Find where the given text appears and provide that cell's center as (x, y) coordinate. 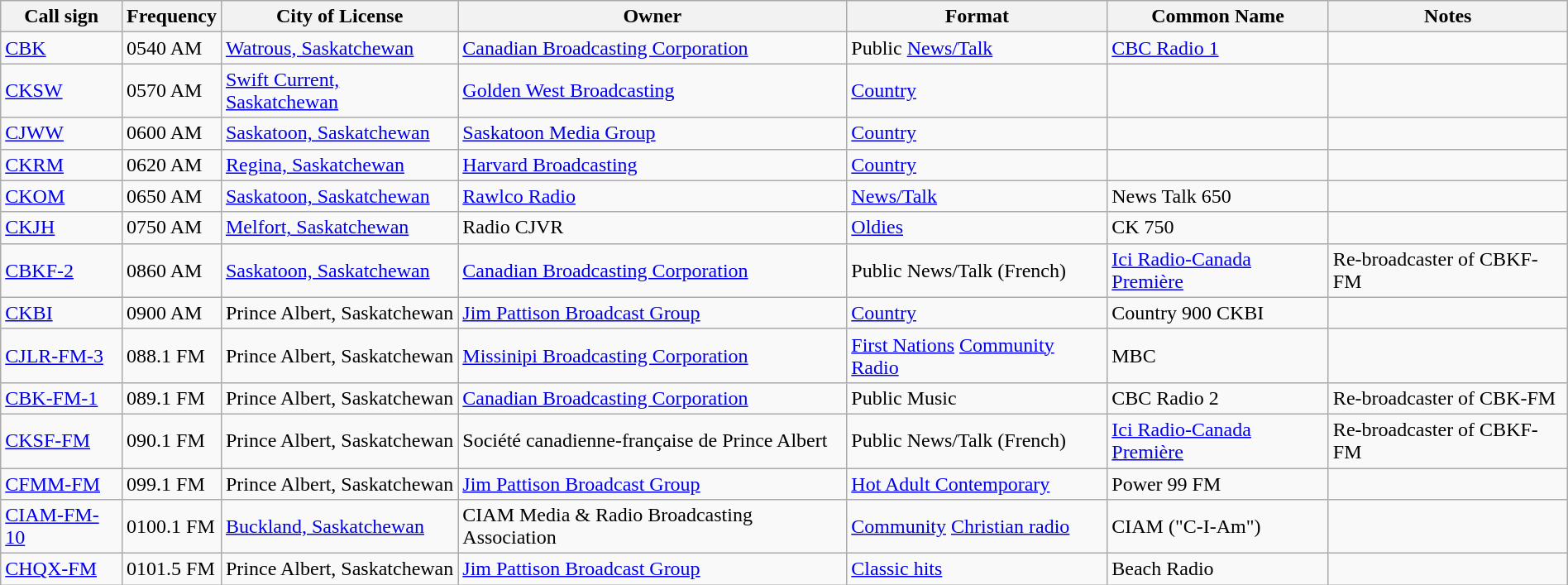
Oldies (978, 228)
City of License (339, 17)
CIAM-FM-10 (61, 526)
CIAM ("C-I-Am") (1218, 526)
0650 AM (172, 196)
Watrous, Saskatchewan (339, 48)
0100.1 FM (172, 526)
CK 750 (1218, 228)
MBC (1218, 356)
Owner (653, 17)
088.1 FM (172, 356)
099.1 FM (172, 484)
Harvard Broadcasting (653, 165)
Beach Radio (1218, 569)
Swift Current, Saskatchewan (339, 91)
Missinipi Broadcasting Corporation (653, 356)
0101.5 FM (172, 569)
Frequency (172, 17)
Community Christian radio (978, 526)
Power 99 FM (1218, 484)
CKSF-FM (61, 440)
0900 AM (172, 313)
0570 AM (172, 91)
CBK-FM-1 (61, 398)
Public News/Talk (978, 48)
Country 900 CKBI (1218, 313)
Regina, Saskatchewan (339, 165)
CKBI (61, 313)
CKOM (61, 196)
0540 AM (172, 48)
0860 AM (172, 270)
0600 AM (172, 133)
Call sign (61, 17)
CJWW (61, 133)
Common Name (1218, 17)
0620 AM (172, 165)
Saskatoon Media Group (653, 133)
CKSW (61, 91)
News/Talk (978, 196)
CBC Radio 2 (1218, 398)
CKRM (61, 165)
News Talk 650 (1218, 196)
CBC Radio 1 (1218, 48)
CJLR-FM-3 (61, 356)
Classic hits (978, 569)
Hot Adult Contemporary (978, 484)
089.1 FM (172, 398)
Melfort, Saskatchewan (339, 228)
First Nations Community Radio (978, 356)
Radio CJVR (653, 228)
CFMM-FM (61, 484)
Public Music (978, 398)
0750 AM (172, 228)
Buckland, Saskatchewan (339, 526)
Société canadienne-française de Prince Albert (653, 440)
Notes (1447, 17)
CHQX-FM (61, 569)
CIAM Media & Radio Broadcasting Association (653, 526)
Format (978, 17)
CBK (61, 48)
Re-broadcaster of CBK-FM (1447, 398)
Golden West Broadcasting (653, 91)
090.1 FM (172, 440)
CBKF-2 (61, 270)
Rawlco Radio (653, 196)
CKJH (61, 228)
